For the text-containing cell, return its midpoint in [x, y] coordinate format. 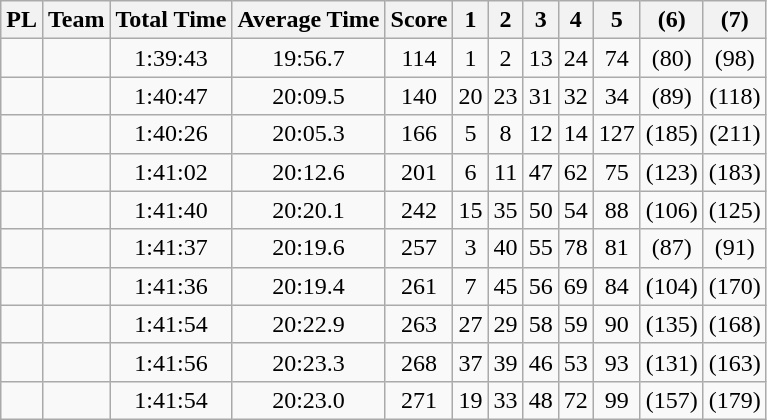
15 [470, 210]
84 [616, 286]
13 [540, 58]
114 [419, 58]
20:19.6 [308, 248]
48 [540, 400]
1:39:43 [171, 58]
39 [506, 362]
53 [576, 362]
1:41:02 [171, 172]
4 [576, 20]
(125) [734, 210]
(123) [672, 172]
127 [616, 134]
(185) [672, 134]
Score [419, 20]
1:41:37 [171, 248]
59 [576, 324]
(6) [672, 20]
261 [419, 286]
242 [419, 210]
20:09.5 [308, 96]
(91) [734, 248]
56 [540, 286]
(157) [672, 400]
72 [576, 400]
8 [506, 134]
27 [470, 324]
88 [616, 210]
(168) [734, 324]
75 [616, 172]
(179) [734, 400]
(104) [672, 286]
20:23.3 [308, 362]
6 [470, 172]
(183) [734, 172]
19:56.7 [308, 58]
50 [540, 210]
Average Time [308, 20]
47 [540, 172]
Team [76, 20]
271 [419, 400]
78 [576, 248]
1:40:26 [171, 134]
33 [506, 400]
32 [576, 96]
93 [616, 362]
40 [506, 248]
140 [419, 96]
37 [470, 362]
(135) [672, 324]
1:40:47 [171, 96]
20:12.6 [308, 172]
34 [616, 96]
166 [419, 134]
1:41:36 [171, 286]
11 [506, 172]
20:19.4 [308, 286]
90 [616, 324]
1:41:40 [171, 210]
19 [470, 400]
35 [506, 210]
58 [540, 324]
74 [616, 58]
257 [419, 248]
29 [506, 324]
(89) [672, 96]
(87) [672, 248]
20 [470, 96]
99 [616, 400]
268 [419, 362]
12 [540, 134]
31 [540, 96]
201 [419, 172]
81 [616, 248]
20:05.3 [308, 134]
54 [576, 210]
46 [540, 362]
(211) [734, 134]
55 [540, 248]
(163) [734, 362]
(170) [734, 286]
263 [419, 324]
14 [576, 134]
62 [576, 172]
23 [506, 96]
45 [506, 286]
20:23.0 [308, 400]
24 [576, 58]
1:41:56 [171, 362]
(80) [672, 58]
(98) [734, 58]
7 [470, 286]
Total Time [171, 20]
(118) [734, 96]
69 [576, 286]
20:22.9 [308, 324]
20:20.1 [308, 210]
(7) [734, 20]
(131) [672, 362]
(106) [672, 210]
PL [22, 20]
